Return the [X, Y] coordinate for the center point of the cell that contains the specified text.  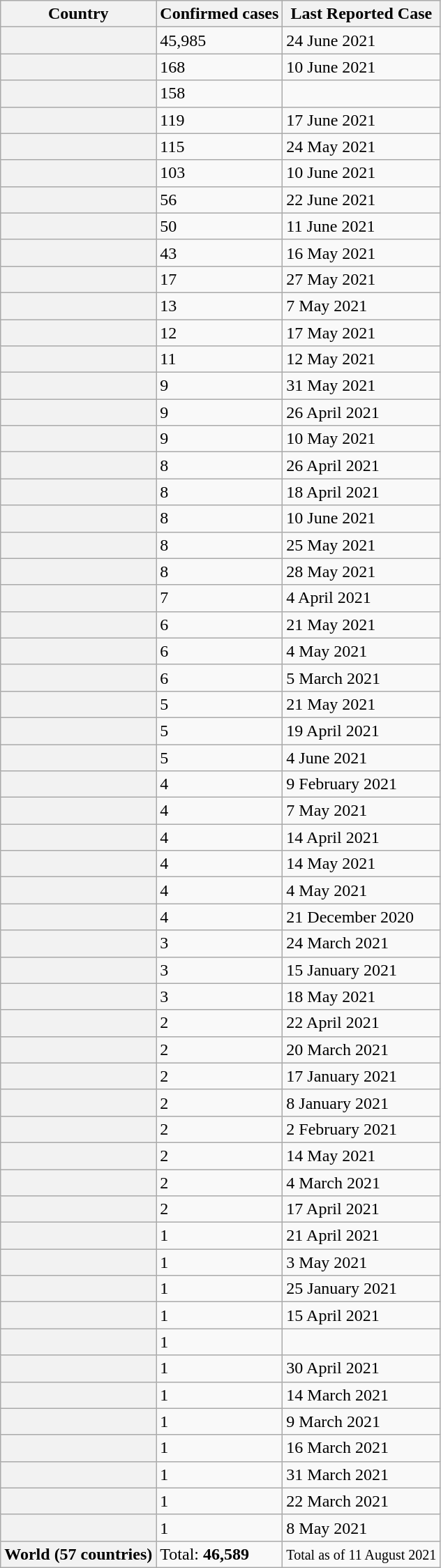
19 April 2021 [361, 731]
25 January 2021 [361, 1289]
Confirmed cases [219, 14]
12 May 2021 [361, 359]
15 January 2021 [361, 970]
30 April 2021 [361, 1368]
31 May 2021 [361, 386]
27 May 2021 [361, 279]
12 [219, 333]
16 May 2021 [361, 253]
8 January 2021 [361, 1103]
11 [219, 359]
24 March 2021 [361, 943]
18 May 2021 [361, 996]
15 April 2021 [361, 1315]
45,985 [219, 40]
22 March 2021 [361, 1501]
13 [219, 306]
115 [219, 147]
17 January 2021 [361, 1076]
3 May 2021 [361, 1262]
Total: 46,589 [219, 1554]
22 June 2021 [361, 200]
17 [219, 279]
14 April 2021 [361, 837]
Last Reported Case [361, 14]
4 March 2021 [361, 1183]
22 April 2021 [361, 1023]
20 March 2021 [361, 1050]
158 [219, 94]
119 [219, 120]
11 June 2021 [361, 226]
17 June 2021 [361, 120]
103 [219, 173]
21 April 2021 [361, 1236]
4 April 2021 [361, 598]
17 May 2021 [361, 333]
28 May 2021 [361, 572]
16 March 2021 [361, 1448]
14 March 2021 [361, 1395]
24 June 2021 [361, 40]
7 [219, 598]
10 May 2021 [361, 439]
8 May 2021 [361, 1528]
56 [219, 200]
4 June 2021 [361, 757]
21 December 2020 [361, 917]
Total as of 11 August 2021 [361, 1554]
Country [78, 14]
18 April 2021 [361, 492]
25 May 2021 [361, 545]
9 March 2021 [361, 1421]
2 February 2021 [361, 1129]
24 May 2021 [361, 147]
World (57 countries) [78, 1554]
31 March 2021 [361, 1474]
168 [219, 67]
43 [219, 253]
5 March 2021 [361, 678]
17 April 2021 [361, 1209]
50 [219, 226]
9 February 2021 [361, 784]
